Identify which cell holds the provided text, then report its (x, y) central coordinate. 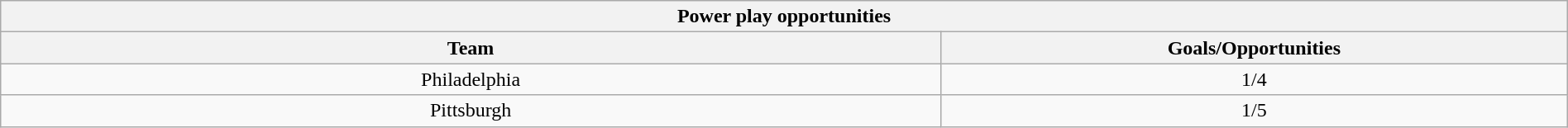
Goals/Opportunities (1254, 48)
Pittsburgh (471, 111)
Philadelphia (471, 79)
Team (471, 48)
Power play opportunities (784, 17)
1/4 (1254, 79)
1/5 (1254, 111)
